From the cell containing the given text, extract its center point as [X, Y] coordinate. 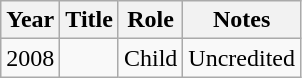
Child [150, 58]
Title [90, 20]
Notes [242, 20]
Uncredited [242, 58]
2008 [30, 58]
Role [150, 20]
Year [30, 20]
